Locate the cell with the specified text and output its (x, y) center coordinate. 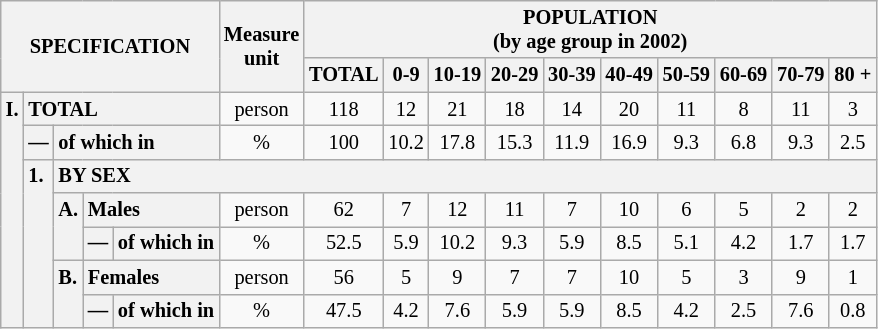
6.8 (744, 142)
62 (344, 210)
56 (344, 277)
5.1 (686, 243)
60-69 (744, 75)
14 (572, 109)
16.9 (628, 142)
I. (12, 210)
SPECIFICATION (110, 46)
20 (628, 109)
0-9 (406, 75)
POPULATION (by age group in 2002) (590, 29)
17.8 (458, 142)
80 + (852, 75)
A. (68, 226)
Males (151, 210)
0.8 (852, 311)
8 (744, 109)
30-39 (572, 75)
6 (686, 210)
1 (852, 277)
21 (458, 109)
1. (38, 243)
70-79 (800, 75)
10-19 (458, 75)
Measure unit (262, 46)
BY SEX (466, 176)
50-59 (686, 75)
11.9 (572, 142)
15.3 (514, 142)
52.5 (344, 243)
47.5 (344, 311)
B. (68, 294)
100 (344, 142)
18 (514, 109)
40-49 (628, 75)
Females (151, 277)
118 (344, 109)
20-29 (514, 75)
